Find where the given text appears and provide that cell's center as [x, y] coordinate. 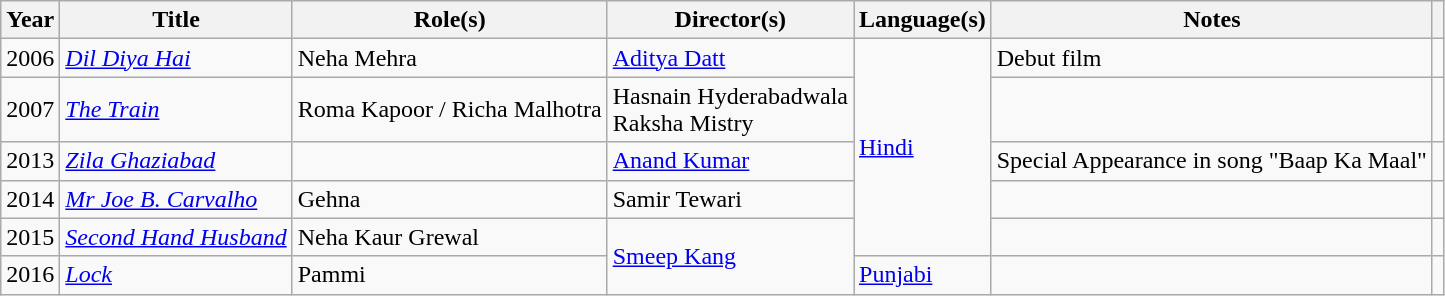
Dil Diya Hai [176, 58]
Hasnain Hyderabadwala Raksha Mistry [730, 110]
Hindi [923, 148]
Punjabi [923, 275]
2016 [30, 275]
Year [30, 20]
Language(s) [923, 20]
Mr Joe B. Carvalho [176, 199]
Second Hand Husband [176, 237]
2007 [30, 110]
2006 [30, 58]
Neha Kaur Grewal [450, 237]
2015 [30, 237]
2014 [30, 199]
Anand Kumar [730, 161]
Title [176, 20]
Special Appearance in song "Baap Ka Maal" [1212, 161]
Aditya Datt [730, 58]
Role(s) [450, 20]
2013 [30, 161]
Gehna [450, 199]
Zila Ghaziabad [176, 161]
The Train [176, 110]
Neha Mehra [450, 58]
Director(s) [730, 20]
Smeep Kang [730, 256]
Notes [1212, 20]
Pammi [450, 275]
Roma Kapoor / Richa Malhotra [450, 110]
Debut film [1212, 58]
Samir Tewari [730, 199]
Lock [176, 275]
